Return the [X, Y] coordinate for the center point of the cell that contains the specified text.  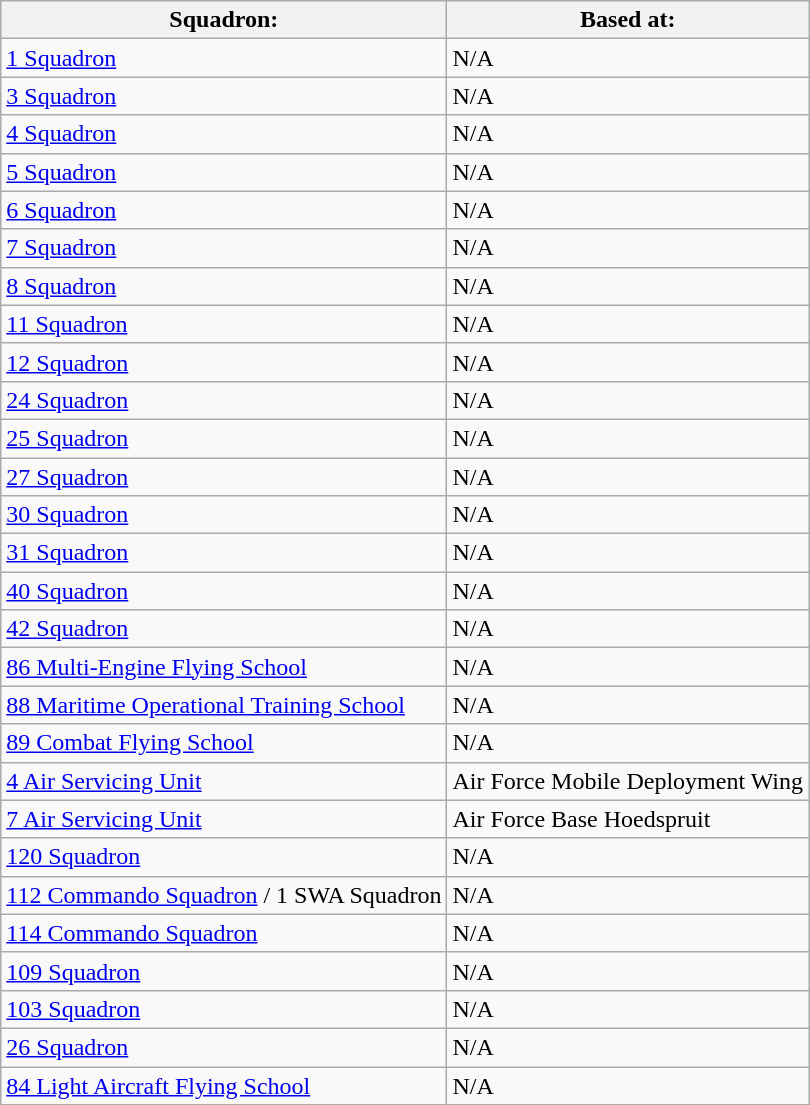
120 Squadron [224, 857]
88 Maritime Operational Training School [224, 705]
6 Squadron [224, 210]
4 Squadron [224, 134]
7 Air Servicing Unit [224, 819]
89 Combat Flying School [224, 743]
Air Force Base Hoedspruit [628, 819]
27 Squadron [224, 477]
11 Squadron [224, 324]
4 Air Servicing Unit [224, 781]
114 Commando Squadron [224, 933]
Based at: [628, 20]
24 Squadron [224, 400]
Squadron: [224, 20]
1 Squadron [224, 58]
84 Light Aircraft Flying School [224, 1085]
Air Force Mobile Deployment Wing [628, 781]
109 Squadron [224, 971]
112 Commando Squadron / 1 SWA Squadron [224, 895]
3 Squadron [224, 96]
5 Squadron [224, 172]
103 Squadron [224, 1009]
40 Squadron [224, 591]
8 Squadron [224, 286]
7 Squadron [224, 248]
42 Squadron [224, 629]
25 Squadron [224, 438]
30 Squadron [224, 515]
31 Squadron [224, 553]
86 Multi-Engine Flying School [224, 667]
26 Squadron [224, 1047]
12 Squadron [224, 362]
